Extract the [x, y] coordinate from the center of the cell holding the provided text.  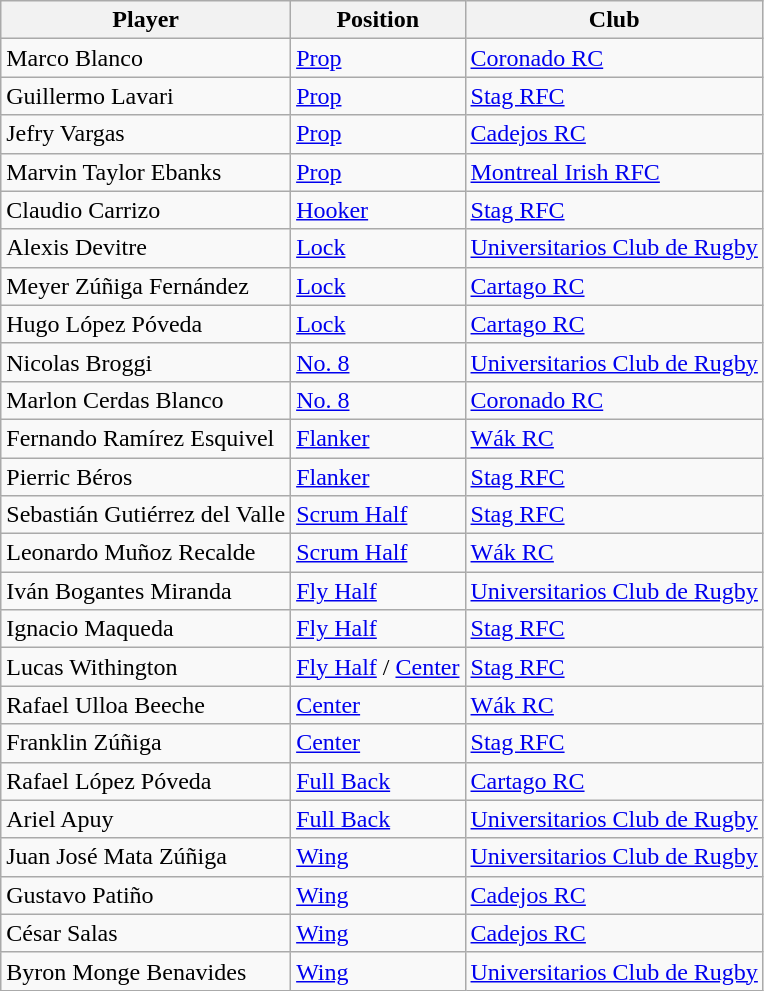
Lucas Withington [146, 667]
Claudio Carrizo [146, 210]
Leonardo Muñoz Recalde [146, 553]
Jefry Vargas [146, 134]
Position [378, 20]
Marvin Taylor Ebanks [146, 172]
Alexis Devitre [146, 248]
Gustavo Patiño [146, 895]
Franklin Zúñiga [146, 743]
Marco Blanco [146, 58]
Hooker [378, 210]
Rafael López Póveda [146, 781]
Guillermo Lavari [146, 96]
Iván Bogantes Miranda [146, 591]
Fernando Ramírez Esquivel [146, 438]
Meyer Zúñiga Fernández [146, 286]
Ignacio Maqueda [146, 629]
Pierric Béros [146, 477]
Nicolas Broggi [146, 362]
Ariel Apuy [146, 819]
Rafael Ulloa Beeche [146, 705]
Hugo López Póveda [146, 324]
Club [614, 20]
Player [146, 20]
César Salas [146, 933]
Montreal Irish RFC [614, 172]
Byron Monge Benavides [146, 971]
Fly Half / Center [378, 667]
Sebastián Gutiérrez del Valle [146, 515]
Marlon Cerdas Blanco [146, 400]
Juan José Mata Zúñiga [146, 857]
